Capture the cell that displays the provided text and extract its [X, Y] central coordinate. 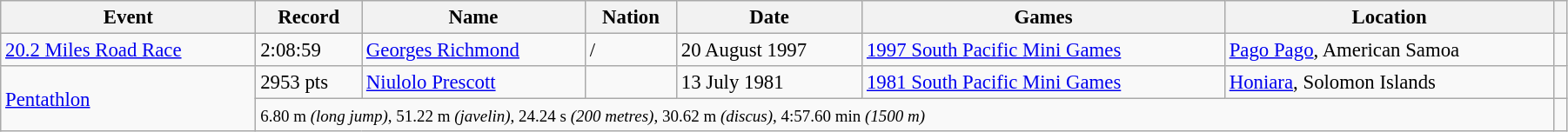
Nation [630, 17]
13 July 1981 [769, 82]
1981 South Pacific Mini Games [1044, 82]
Niulolo Prescott [473, 82]
Games [1044, 17]
/ [630, 50]
Name [473, 17]
Location [1389, 17]
Pago Pago, American Samoa [1389, 50]
Record [309, 17]
Pentathlon [129, 99]
Event [129, 17]
2953 pts [309, 82]
20 August 1997 [769, 50]
1997 South Pacific Mini Games [1044, 50]
Honiara, Solomon Islands [1389, 82]
2:08:59 [309, 50]
Date [769, 17]
Georges Richmond [473, 50]
20.2 Miles Road Race [129, 50]
6.80 m (long jump), 51.22 m (javelin), 24.24 s (200 metres), 30.62 m (discus), 4:57.60 min (1500 m) [905, 115]
